For the text-containing cell, return its midpoint in (X, Y) coordinate format. 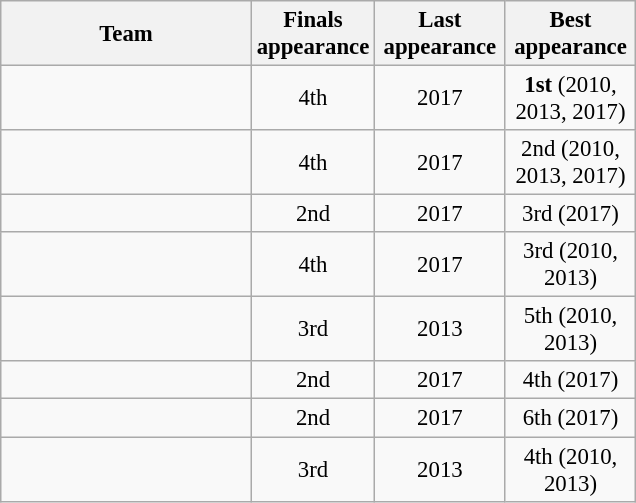
Finals appearance (312, 34)
Last appearance (440, 34)
4th (2010, 2013) (570, 470)
Team (126, 34)
2nd (2010, 2013, 2017) (570, 162)
1st (2010, 2013, 2017) (570, 98)
3rd (2010, 2013) (570, 264)
6th (2017) (570, 418)
4th (2017) (570, 381)
Best appearance (570, 34)
3rd (2017) (570, 214)
5th (2010, 2013) (570, 330)
